Locate the cell with the specified text and output its [x, y] center coordinate. 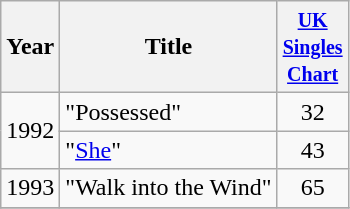
32 [312, 112]
"Walk into the Wind" [168, 188]
Year [30, 47]
"She" [168, 150]
UK Singles Chart [312, 47]
"Possessed" [168, 112]
Title [168, 47]
43 [312, 150]
1993 [30, 188]
1992 [30, 131]
65 [312, 188]
